Locate the cell with the specified text and output its (x, y) center coordinate. 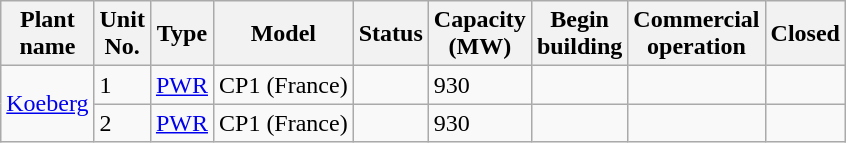
2 (122, 123)
Model (283, 34)
1 (122, 85)
Beginbuilding (579, 34)
Koeberg (48, 104)
UnitNo. (122, 34)
Type (182, 34)
Closed (805, 34)
Commercialoperation (696, 34)
Status (390, 34)
Plantname (48, 34)
Capacity(MW) (480, 34)
